Return the (x, y) coordinate for the center point of the cell that contains the specified text.  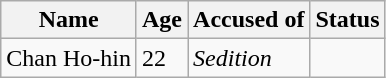
22 (162, 58)
Accused of (249, 20)
Sedition (249, 58)
Chan Ho-hin (69, 58)
Age (162, 20)
Status (348, 20)
Name (69, 20)
